Pinpoint the cell where the given text exists, returning its (X, Y) midpoint coordinate. 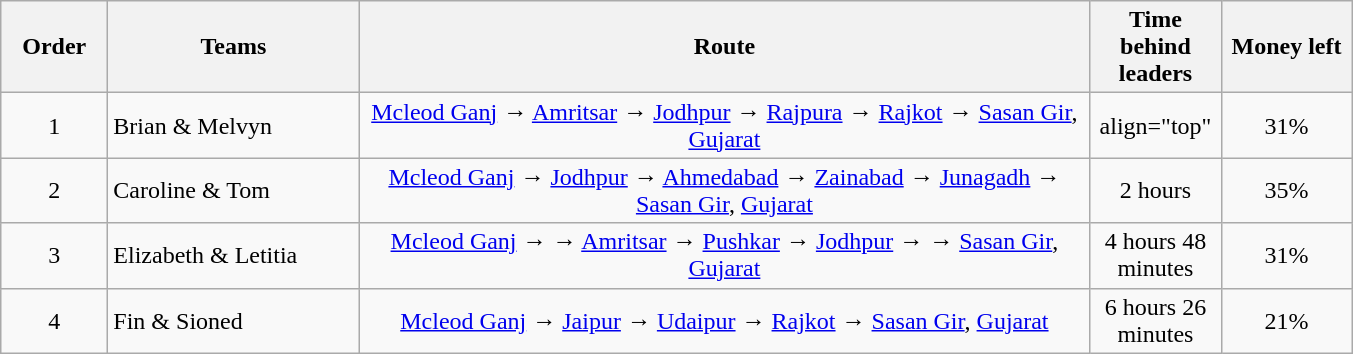
Fin & Sioned (234, 320)
1 (54, 126)
align="top" (1156, 126)
Route (724, 47)
Mcleod Ganj → Amritsar → Jodhpur → Rajpura → Rajkot → Sasan Gir, Gujarat (724, 126)
Caroline & Tom (234, 190)
Time behind leaders (1156, 47)
21% (1286, 320)
4 (54, 320)
Mcleod Ganj → → Amritsar → Pushkar → Jodhpur → → Sasan Gir, Gujarat (724, 256)
Teams (234, 47)
Money left (1286, 47)
35% (1286, 190)
Elizabeth & Letitia (234, 256)
Mcleod Ganj → Jaipur → Udaipur → Rajkot → Sasan Gir, Gujarat (724, 320)
2 hours (1156, 190)
3 (54, 256)
Mcleod Ganj → Jodhpur → Ahmedabad → Zainabad → Junagadh → Sasan Gir, Gujarat (724, 190)
6 hours 26 minutes (1156, 320)
2 (54, 190)
4 hours 48 minutes (1156, 256)
Order (54, 47)
Brian & Melvyn (234, 126)
